Output the (X, Y) coordinate of the center of the cell containing the given text.  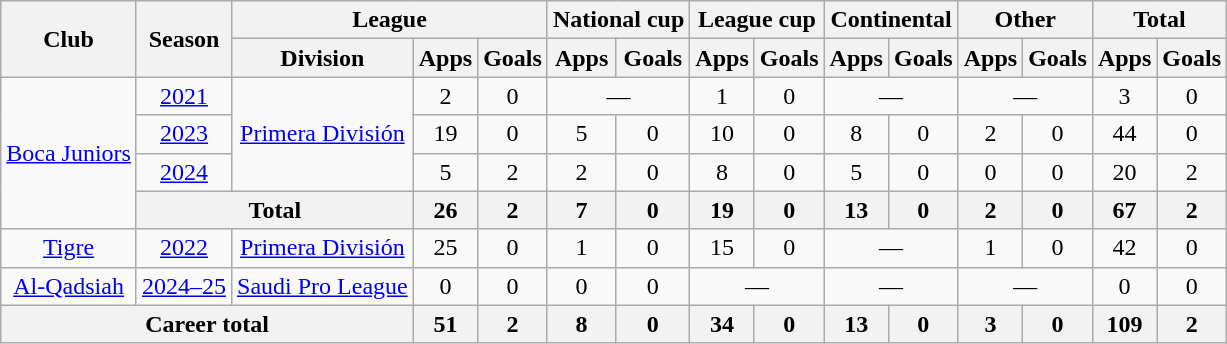
Al-Qadsiah (69, 286)
26 (445, 210)
2024–25 (184, 286)
League (390, 20)
42 (1124, 248)
7 (581, 210)
Career total (207, 324)
Boca Juniors (69, 153)
League cup (757, 20)
34 (722, 324)
Other (1025, 20)
2021 (184, 96)
Tigre (69, 248)
2023 (184, 134)
Season (184, 39)
109 (1124, 324)
Division (323, 58)
44 (1124, 134)
2024 (184, 172)
Continental (891, 20)
National cup (618, 20)
25 (445, 248)
Club (69, 39)
51 (445, 324)
20 (1124, 172)
10 (722, 134)
Saudi Pro League (323, 286)
67 (1124, 210)
2022 (184, 248)
15 (722, 248)
